Capture the cell that displays the provided text and extract its [x, y] central coordinate. 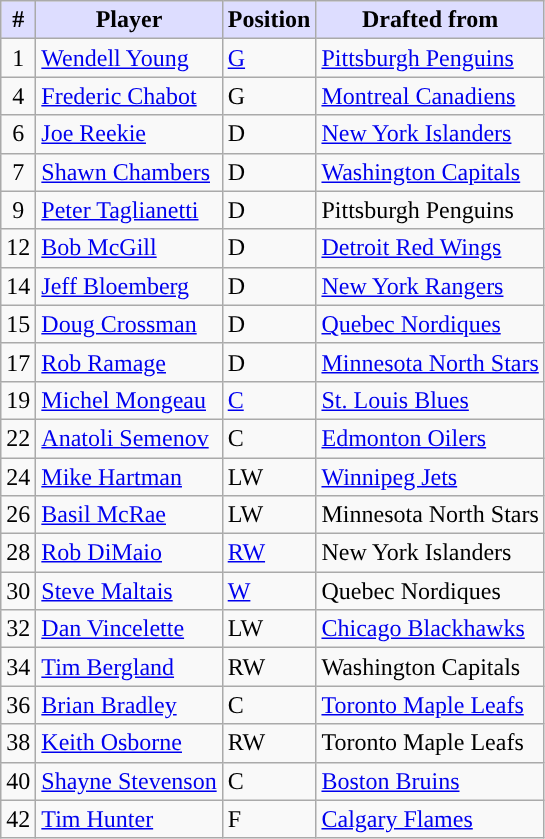
Joe Reekie [129, 134]
Basil McRae [129, 515]
15 [18, 324]
30 [18, 591]
Jeff Bloemberg [129, 286]
32 [18, 629]
40 [18, 781]
7 [18, 172]
Brian Bradley [129, 705]
17 [18, 362]
Shayne Stevenson [129, 781]
19 [18, 400]
Detroit Red Wings [430, 248]
36 [18, 705]
Rob Ramage [129, 362]
Calgary Flames [430, 819]
Montreal Canadiens [430, 96]
26 [18, 515]
Keith Osborne [129, 743]
F [269, 819]
Steve Maltais [129, 591]
Tim Bergland [129, 667]
Wendell Young [129, 58]
Shawn Chambers [129, 172]
Frederic Chabot [129, 96]
Position [269, 20]
Anatoli Semenov [129, 438]
9 [18, 210]
Michel Mongeau [129, 400]
6 [18, 134]
W [269, 591]
St. Louis Blues [430, 400]
New York Rangers [430, 286]
22 [18, 438]
12 [18, 248]
Player [129, 20]
Rob DiMaio [129, 553]
38 [18, 743]
34 [18, 667]
Drafted from [430, 20]
Peter Taglianetti [129, 210]
Dan Vincelette [129, 629]
Tim Hunter [129, 819]
24 [18, 477]
Bob McGill [129, 248]
42 [18, 819]
Edmonton Oilers [430, 438]
1 [18, 58]
Mike Hartman [129, 477]
Boston Bruins [430, 781]
Doug Crossman [129, 324]
14 [18, 286]
28 [18, 553]
# [18, 20]
Winnipeg Jets [430, 477]
4 [18, 96]
Chicago Blackhawks [430, 629]
